Return the [x, y] coordinate for the center point of the cell that contains the specified text.  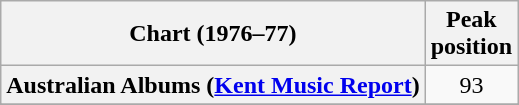
Chart (1976–77) [213, 34]
Australian Albums (Kent Music Report) [213, 85]
93 [471, 85]
Peakposition [471, 34]
